Search for the cell housing the specified text and yield its [x, y] center coordinate. 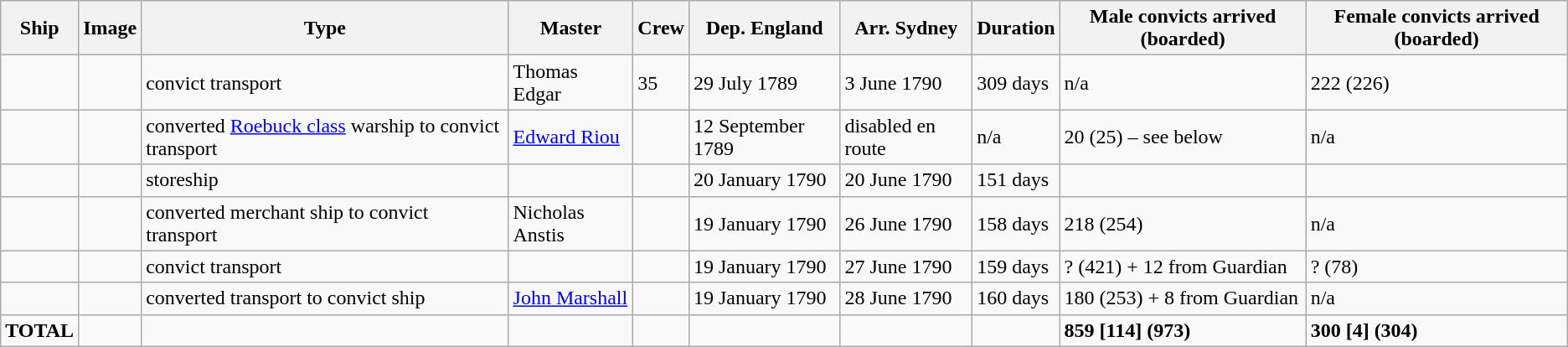
222 (226) [1436, 82]
35 [662, 82]
Duration [1016, 28]
29 July 1789 [764, 82]
? (421) + 12 from Guardian [1183, 267]
Nicholas Anstis [571, 223]
20 June 1790 [906, 180]
Male convicts arrived (boarded) [1183, 28]
converted transport to convict ship [325, 298]
158 days [1016, 223]
converted Roebuck class warship to convict transport [325, 137]
20 January 1790 [764, 180]
28 June 1790 [906, 298]
3 June 1790 [906, 82]
309 days [1016, 82]
180 (253) + 8 from Guardian [1183, 298]
Arr. Sydney [906, 28]
Ship [40, 28]
Thomas Edgar [571, 82]
disabled en route [906, 137]
160 days [1016, 298]
859 [114] (973) [1183, 330]
159 days [1016, 267]
26 June 1790 [906, 223]
20 (25) – see below [1183, 137]
Female convicts arrived (boarded) [1436, 28]
27 June 1790 [906, 267]
? (78) [1436, 267]
218 (254) [1183, 223]
Master [571, 28]
Image [111, 28]
TOTAL [40, 330]
12 September 1789 [764, 137]
converted merchant ship to convict transport [325, 223]
151 days [1016, 180]
storeship [325, 180]
Crew [662, 28]
Type [325, 28]
John Marshall [571, 298]
Dep. England [764, 28]
Edward Riou [571, 137]
300 [4] (304) [1436, 330]
